Identify which cell holds the provided text, then report its [X, Y] central coordinate. 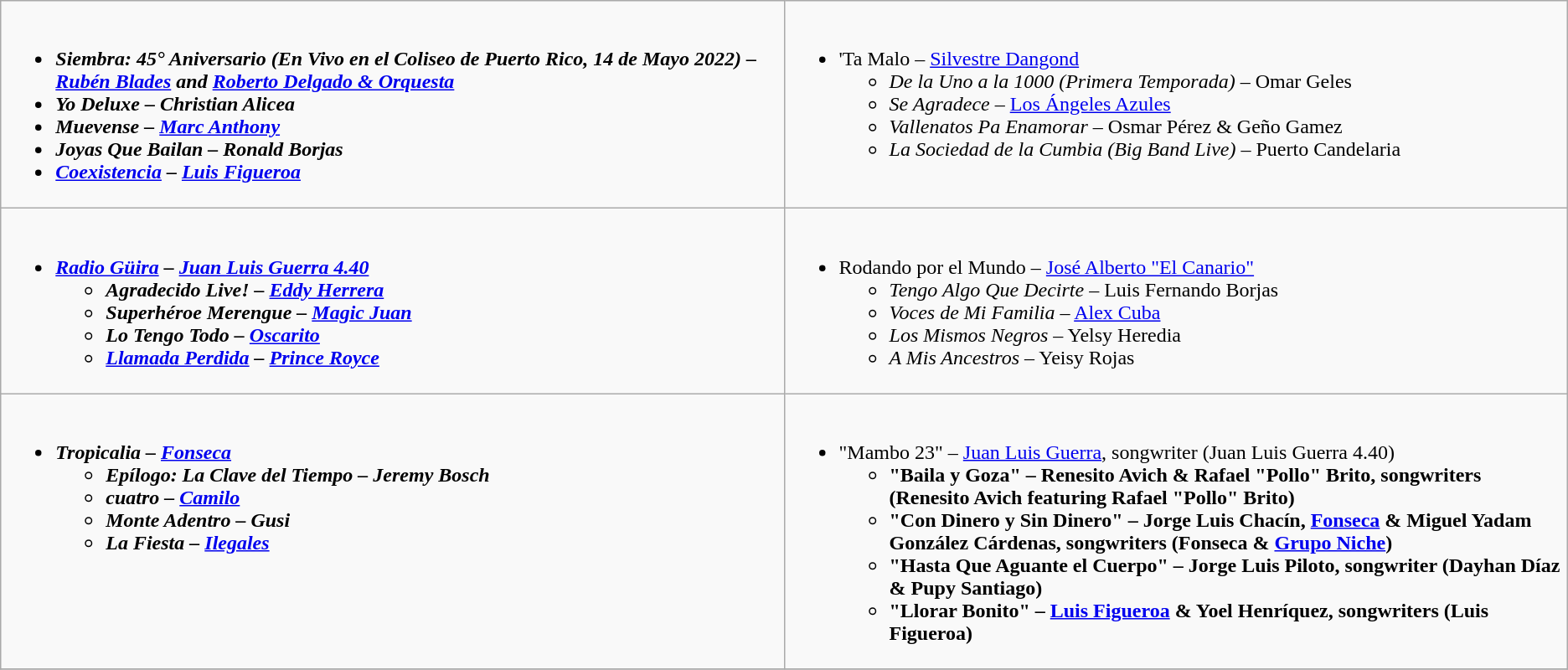
Tropicalia – FonsecaEpílogo: La Clave del Tiempo – Jeremy Boschcuatro – CamiloMonte Adentro – GusiLa Fiesta – Ilegales [392, 531]
